Pinpoint the cell where the given text exists, returning its (X, Y) midpoint coordinate. 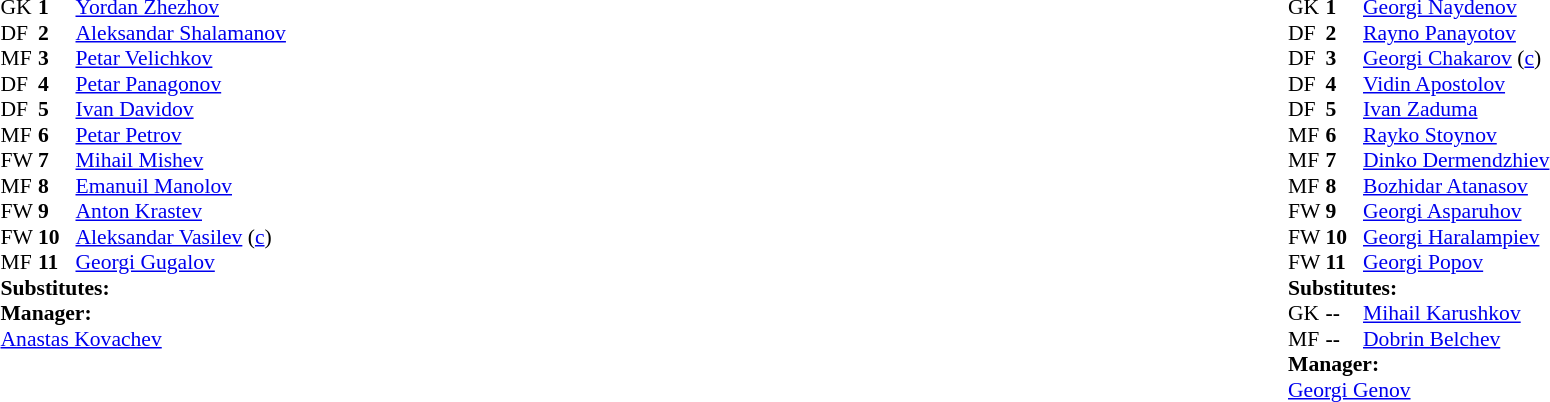
Georgi Asparuhov (1456, 211)
Petar Petrov (181, 135)
Bozhidar Atanasov (1456, 186)
Dobrin Belchev (1456, 339)
Vidin Apostolov (1456, 84)
Georgi Haralampiev (1456, 237)
Aleksandar Vasilev (c) (181, 237)
Georgi Popov (1456, 263)
Dinko Dermendzhiev (1456, 161)
GK (1307, 313)
Anastas Kovachev (142, 339)
Mihail Karushkov (1456, 313)
Aleksandar Shalamanov (181, 33)
Petar Panagonov (181, 84)
Anton Krastev (181, 211)
Mihail Mishev (181, 161)
Georgi Chakarov (c) (1456, 59)
Rayno Panayotov (1456, 33)
Ivan Davidov (181, 109)
Rayko Stoynov (1456, 135)
Petar Velichkov (181, 59)
Emanuil Manolov (181, 186)
Ivan Zaduma (1456, 109)
Georgi Gugalov (181, 263)
